Return the (x, y) coordinate for the center point of the cell that contains the specified text.  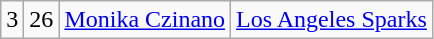
Monika Czinano (145, 20)
26 (42, 20)
Los Angeles Sparks (332, 20)
3 (12, 20)
